Provide the [X, Y] coordinate of the cell's center where the given text is located.  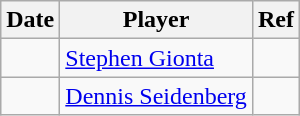
Date [30, 20]
Player [156, 20]
Ref [276, 20]
Stephen Gionta [156, 58]
Dennis Seidenberg [156, 96]
